Locate the cell with the specified text and output its (X, Y) center coordinate. 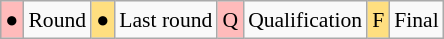
Round (57, 20)
Last round (166, 20)
Final (416, 20)
F (378, 20)
Q (230, 20)
Qualification (305, 20)
